Find where the given text appears and provide that cell's center as [X, Y] coordinate. 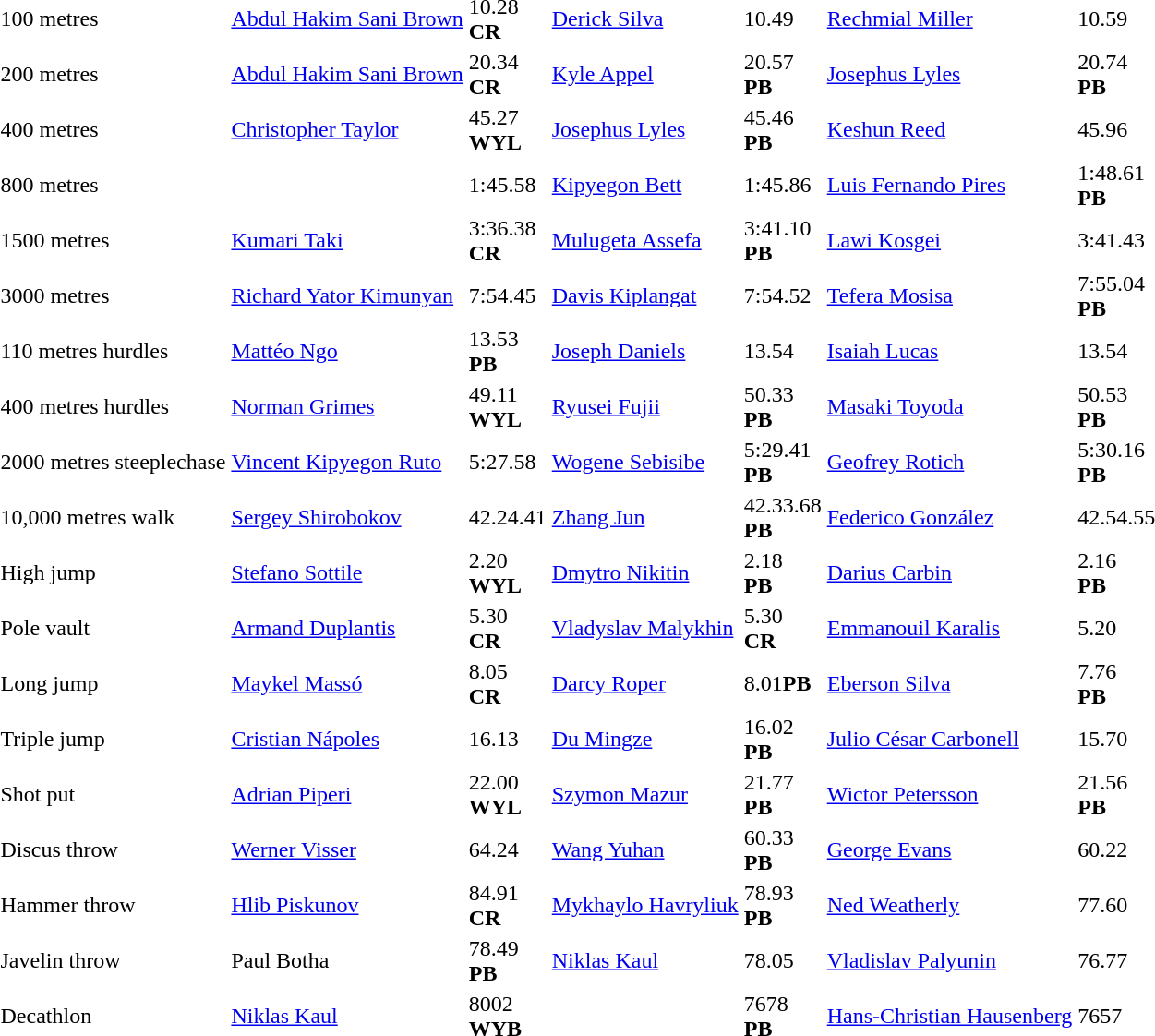
Vincent Kipyegon Ruto [347, 462]
5:29.41PB [783, 462]
Cristian Nápoles [347, 739]
8.05CR [508, 683]
42.24.41 [508, 517]
Vladyslav Malykhin [644, 628]
Sergey Shirobokov [347, 517]
Joseph Daniels [644, 351]
Eberson Silva [949, 683]
7:54.45 [508, 295]
84.91CR [508, 905]
49.11WYL [508, 406]
Kumari Taki [347, 240]
20.57PB [783, 74]
16.13 [508, 739]
8.01PB [783, 683]
78.49PB [508, 960]
20.34CR [508, 74]
George Evans [949, 849]
Vladislav Palyunin [949, 960]
Niklas Kaul [644, 960]
Adrian Piperi [347, 794]
Dmytro Nikitin [644, 572]
78.05 [783, 960]
45.27WYL [508, 129]
Du Mingze [644, 739]
Keshun Reed [949, 129]
Kipyegon Bett [644, 185]
Luis Fernando Pires [949, 185]
22.00WYL [508, 794]
Abdul Hakim Sani Brown [347, 74]
Darius Carbin [949, 572]
45.46PB [783, 129]
64.24 [508, 849]
21.77PB [783, 794]
Paul Botha [347, 960]
3:41.10PB [783, 240]
13.54 [783, 351]
50.33PB [783, 406]
Lawi Kosgei [949, 240]
Wogene Sebisibe [644, 462]
2.20WYL [508, 572]
2.18PB [783, 572]
Ned Weatherly [949, 905]
1:45.58 [508, 185]
Wictor Petersson [949, 794]
Wang Yuhan [644, 849]
Davis Kiplangat [644, 295]
Mulugeta Assefa [644, 240]
Emmanouil Karalis [949, 628]
Masaki Toyoda [949, 406]
Mykhaylo Havryliuk [644, 905]
Hlib Piskunov [347, 905]
Geofrey Rotich [949, 462]
7:54.52 [783, 295]
3:36.38CR [508, 240]
Mattéo Ngo [347, 351]
78.93PB [783, 905]
60.33PB [783, 849]
Maykel Massó [347, 683]
Zhang Jun [644, 517]
5:27.58 [508, 462]
42.33.68PB [783, 517]
Christopher Taylor [347, 129]
Federico González [949, 517]
Norman Grimes [347, 406]
Szymon Mazur [644, 794]
Darcy Roper [644, 683]
Julio César Carbonell [949, 739]
Armand Duplantis [347, 628]
1:45.86 [783, 185]
Ryusei Fujii [644, 406]
Isaiah Lucas [949, 351]
16.02PB [783, 739]
13.53PB [508, 351]
Tefera Mosisa [949, 295]
Werner Visser [347, 849]
Kyle Appel [644, 74]
Stefano Sottile [347, 572]
Richard Yator Kimunyan [347, 295]
